Detect which cell encompasses the target text, then output its (X, Y) center coordinate. 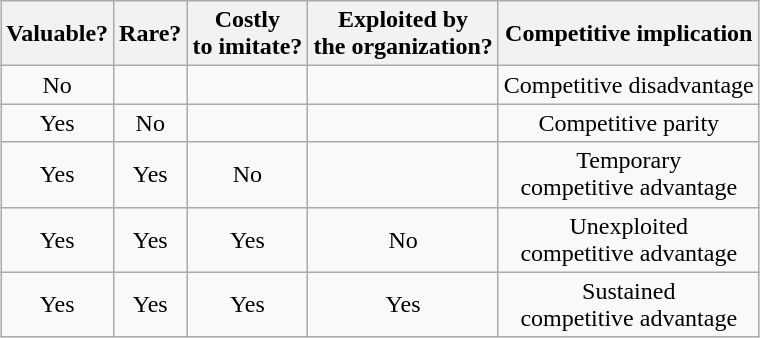
Competitive implication (628, 34)
Competitive parity (628, 123)
Rare? (150, 34)
Exploited by the organization? (403, 34)
Temporary competitive advantage (628, 174)
Unexploited competitive advantage (628, 240)
Competitive disadvantage (628, 85)
Costly to imitate? (248, 34)
Sustained competitive advantage (628, 304)
Valuable? (58, 34)
